Identify which cell holds the provided text, then report its [x, y] central coordinate. 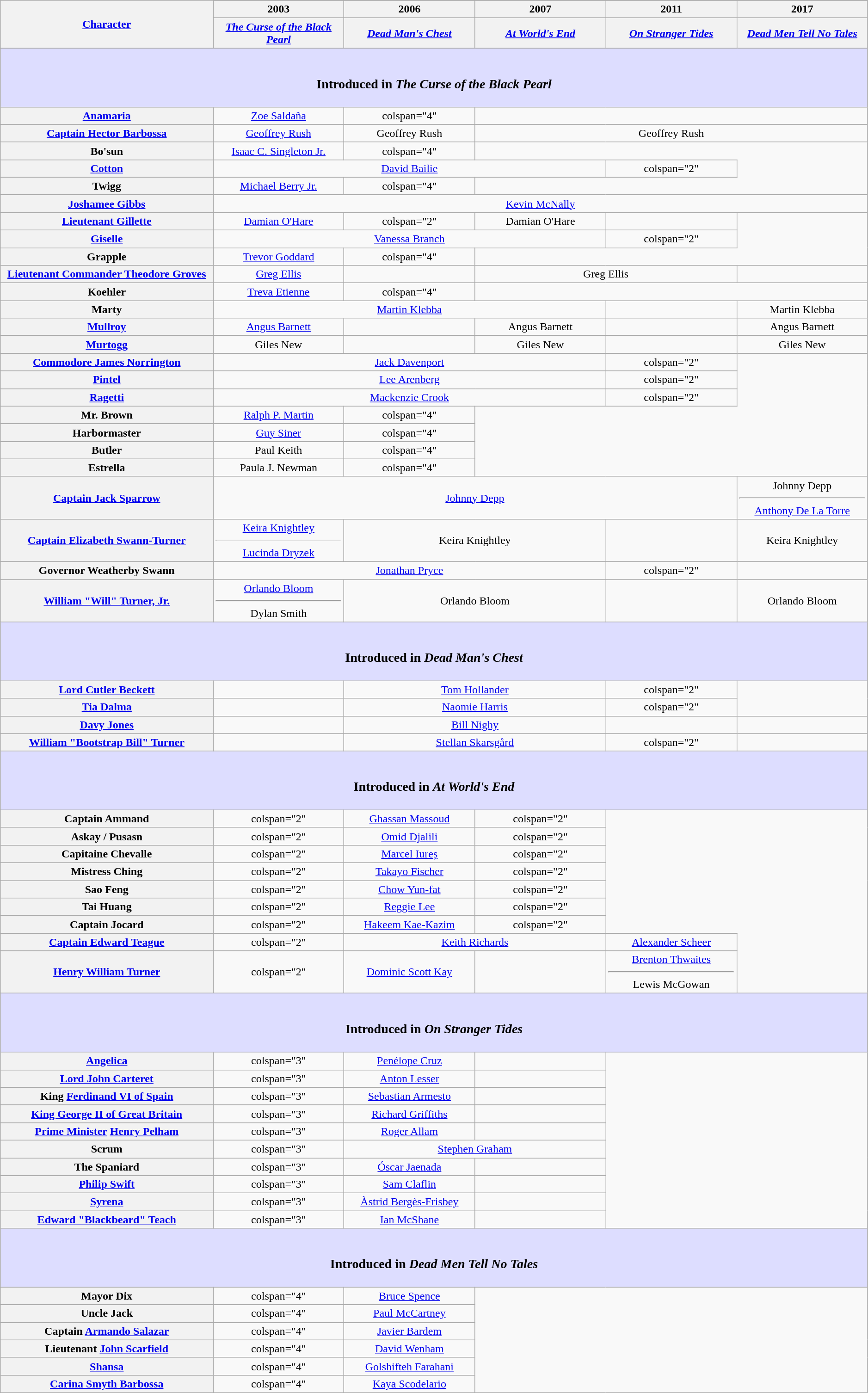
William "Bootstrap Bill" Turner [107, 742]
At World's End [540, 33]
Estrella [107, 468]
Reggie Lee [410, 907]
Carina Smyth Barbossa [107, 1384]
Askay / Pusasn [107, 836]
Captain Armando Salazar [107, 1331]
Alexander Scheer [671, 942]
Chow Yun-fat [410, 889]
Jack Davenport [410, 362]
Keith Richards [475, 942]
Johnny Depp [475, 498]
Paula J. Newman [278, 468]
Tai Huang [107, 907]
Butler [107, 450]
Bo'sun [107, 151]
Omid Djalili [410, 836]
Paul McCartney [410, 1313]
Trevor Goddard [278, 257]
2006 [410, 9]
Marcel Iureș [410, 854]
Syrena [107, 1202]
Sebastian Armesto [410, 1096]
Lord John Carteret [107, 1079]
Captain Ammand [107, 819]
Anamaria [107, 116]
Stellan Skarsgård [475, 742]
Angelica [107, 1061]
Lee Arenberg [410, 380]
David Wenham [410, 1349]
Hakeem Kae-Kazim [410, 925]
Grapple [107, 257]
King George II of Great Britain [107, 1114]
Mr. Brown [107, 415]
Javier Bardem [410, 1331]
2003 [278, 9]
Pintel [107, 380]
Óscar Jaenada [410, 1167]
Captain Elizabeth Swann-Turner [107, 540]
Anton Lesser [410, 1079]
Dead Man's Chest [410, 33]
Lord Cutler Beckett [107, 690]
Bruce Spence [410, 1296]
Zoe Saldaña [278, 116]
Ralph P. Martin [278, 415]
Prime Minister Henry Pelham [107, 1131]
Governor Weatherby Swann [107, 571]
Captain Edward Teague [107, 942]
Capitaine Chevalle [107, 854]
Kaya Scodelario [410, 1384]
Dead Men Tell No Tales [802, 33]
Introduced in On Stranger Tides [434, 1023]
Murtogg [107, 345]
Jonathan Pryce [410, 571]
Àstrid Bergès-Frisbey [410, 1202]
Captain Hector Barbossa [107, 133]
Treva Etienne [278, 292]
Kevin McNally [541, 203]
King Ferdinand VI of Spain [107, 1096]
The Curse of the Black Pearl [278, 33]
Shansa [107, 1366]
Commodore James Norrington [107, 362]
Roger Allam [410, 1131]
Guy Siner [278, 432]
Richard Griffiths [410, 1114]
Mackenzie Crook [410, 397]
2017 [802, 9]
Joshamee Gibbs [107, 203]
Ragetti [107, 397]
Takayo Fischer [410, 872]
David Bailie [410, 168]
Giselle [107, 239]
Captain Jack Sparrow [107, 498]
Uncle Jack [107, 1313]
Captain Jocard [107, 925]
Dominic Scott Kay [410, 972]
Koehler [107, 292]
Vanessa Branch [410, 239]
Tom Hollander [475, 690]
Lieutenant Gillette [107, 221]
Character [107, 24]
Harbormaster [107, 432]
2011 [671, 9]
Introduced in Dead Man's Chest [434, 651]
Tia Dalma [107, 707]
Davy Jones [107, 725]
2007 [540, 9]
Naomie Harris [475, 707]
Mayor Dix [107, 1296]
Philip Swift [107, 1184]
Scrum [107, 1149]
Mullroy [107, 327]
The Spaniard [107, 1167]
Brenton ThwaitesLewis McGowan [671, 972]
Marty [107, 309]
Sam Claflin [410, 1184]
Cotton [107, 168]
Bill Nighy [475, 725]
William "Will" Turner, Jr. [107, 601]
Stephen Graham [475, 1149]
Henry William Turner [107, 972]
Introduced in Dead Men Tell No Tales [434, 1258]
Penélope Cruz [410, 1061]
Ghassan Massoud [410, 819]
Golshifteh Farahani [410, 1366]
Introduced in The Curse of the Black Pearl [434, 78]
Mistress Ching [107, 872]
Johnny DeppAnthony De La Torre [802, 498]
On Stranger Tides [671, 33]
Introduced in At World's End [434, 781]
Edward "Blackbeard" Teach [107, 1220]
Paul Keith [278, 450]
Sao Feng [107, 889]
Ian McShane [410, 1220]
Lieutenant Commander Theodore Groves [107, 274]
Lieutenant John Scarfield [107, 1349]
Isaac C. Singleton Jr. [278, 151]
Twigg [107, 186]
Keira KnightleyLucinda Dryzek [278, 540]
Orlando BloomDylan Smith [278, 601]
Michael Berry Jr. [278, 186]
